Return the [X, Y] coordinate for the center point of the cell that contains the specified text.  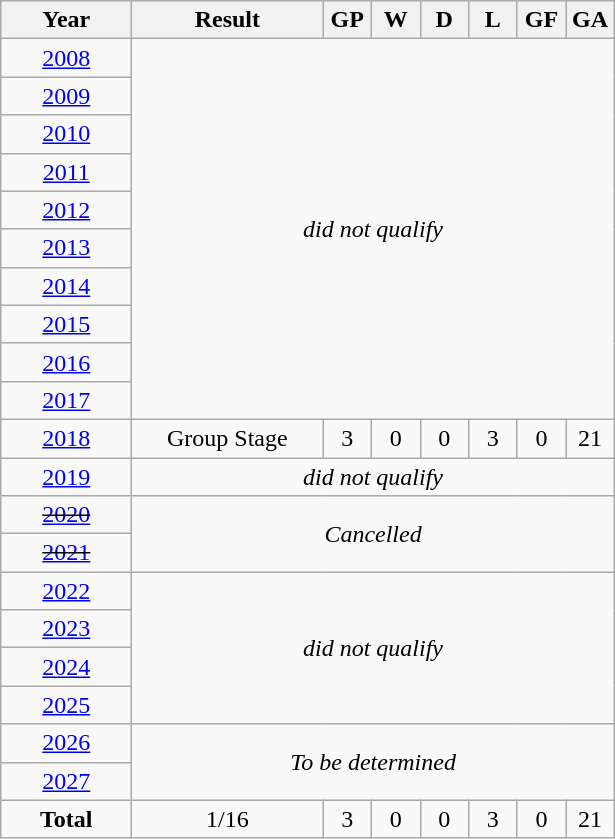
2020 [66, 515]
GP [348, 20]
Total [66, 819]
GF [542, 20]
2024 [66, 667]
2008 [66, 58]
L [494, 20]
2016 [66, 362]
2025 [66, 705]
2022 [66, 591]
2011 [66, 172]
Cancelled [373, 534]
2021 [66, 553]
2018 [66, 438]
2017 [66, 400]
2012 [66, 210]
2014 [66, 286]
Year [66, 20]
2009 [66, 96]
GA [590, 20]
2019 [66, 477]
2010 [66, 134]
To be determined [373, 762]
1/16 [228, 819]
2026 [66, 743]
Group Stage [228, 438]
2013 [66, 248]
2027 [66, 781]
D [444, 20]
2015 [66, 324]
2023 [66, 629]
Result [228, 20]
W [396, 20]
